Output the (X, Y) coordinate of the center of the cell containing the given text.  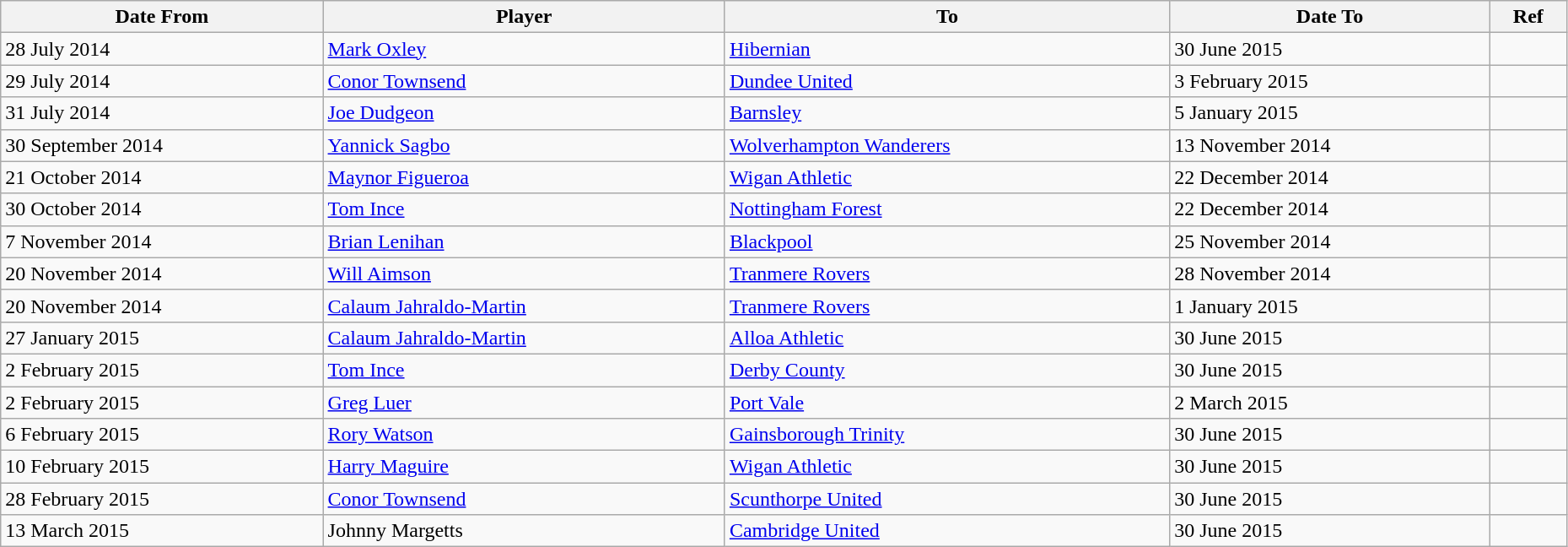
Blackpool (946, 241)
Hibernian (946, 49)
Alloa Athletic (946, 338)
To (946, 17)
30 October 2014 (162, 209)
28 November 2014 (1330, 273)
31 July 2014 (162, 113)
Player (524, 17)
Port Vale (946, 403)
7 November 2014 (162, 241)
Gainsborough Trinity (946, 435)
29 July 2014 (162, 81)
Derby County (946, 370)
6 February 2015 (162, 435)
Mark Oxley (524, 49)
13 November 2014 (1330, 145)
Scunthorpe United (946, 499)
28 July 2014 (162, 49)
13 March 2015 (162, 531)
Wolverhampton Wanderers (946, 145)
Nottingham Forest (946, 209)
Date To (1330, 17)
Maynor Figueroa (524, 177)
Joe Dudgeon (524, 113)
Johnny Margetts (524, 531)
Date From (162, 17)
Will Aimson (524, 273)
Cambridge United (946, 531)
28 February 2015 (162, 499)
3 February 2015 (1330, 81)
1 January 2015 (1330, 306)
5 January 2015 (1330, 113)
Barnsley (946, 113)
Dundee United (946, 81)
21 October 2014 (162, 177)
10 February 2015 (162, 467)
27 January 2015 (162, 338)
2 March 2015 (1330, 403)
Harry Maguire (524, 467)
Ref (1528, 17)
Yannick Sagbo (524, 145)
Brian Lenihan (524, 241)
25 November 2014 (1330, 241)
Greg Luer (524, 403)
30 September 2014 (162, 145)
Rory Watson (524, 435)
